Output the [X, Y] coordinate of the center of the cell containing the given text.  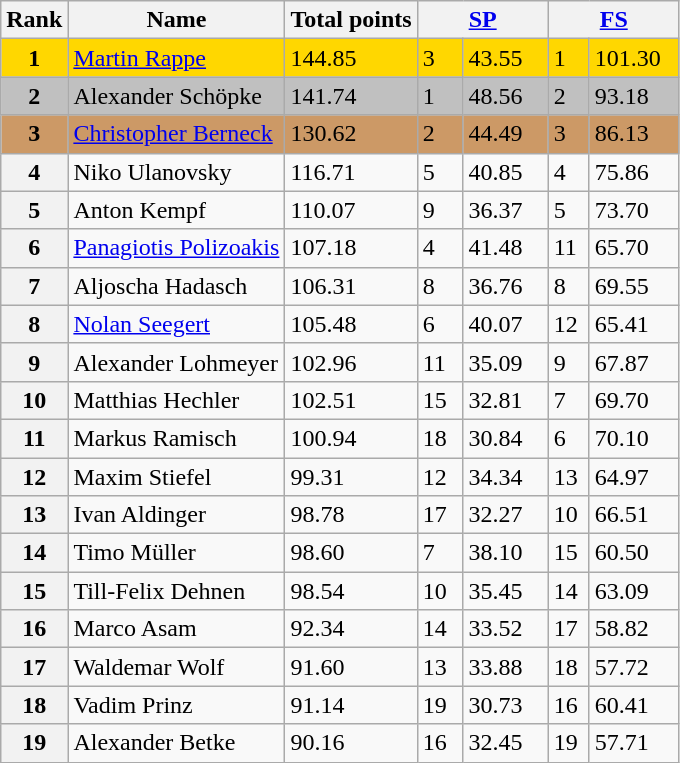
Vadim Prinz [176, 705]
57.71 [634, 743]
69.70 [634, 400]
Total points [351, 20]
73.70 [634, 210]
35.45 [506, 591]
Timo Müller [176, 553]
100.94 [351, 438]
102.51 [351, 400]
36.37 [506, 210]
36.76 [506, 286]
99.31 [351, 477]
Rank [34, 20]
86.13 [634, 134]
98.54 [351, 591]
67.87 [634, 362]
35.09 [506, 362]
Alexander Betke [176, 743]
116.71 [351, 172]
60.50 [634, 553]
130.62 [351, 134]
33.52 [506, 629]
Panagiotis Polizoakis [176, 248]
44.49 [506, 134]
144.85 [351, 58]
Niko Ulanovsky [176, 172]
34.34 [506, 477]
65.41 [634, 324]
40.07 [506, 324]
57.72 [634, 667]
93.18 [634, 96]
66.51 [634, 515]
69.55 [634, 286]
101.30 [634, 58]
30.84 [506, 438]
Nolan Seegert [176, 324]
Markus Ramisch [176, 438]
Aljoscha Hadasch [176, 286]
98.60 [351, 553]
75.86 [634, 172]
Martin Rappe [176, 58]
65.70 [634, 248]
Marco Asam [176, 629]
91.60 [351, 667]
63.09 [634, 591]
40.85 [506, 172]
64.97 [634, 477]
32.45 [506, 743]
90.16 [351, 743]
41.48 [506, 248]
105.48 [351, 324]
Anton Kempf [176, 210]
FS [614, 20]
102.96 [351, 362]
33.88 [506, 667]
30.73 [506, 705]
110.07 [351, 210]
Name [176, 20]
48.56 [506, 96]
Christopher Berneck [176, 134]
106.31 [351, 286]
32.81 [506, 400]
Matthias Hechler [176, 400]
38.10 [506, 553]
98.78 [351, 515]
Till-Felix Dehnen [176, 591]
Alexander Lohmeyer [176, 362]
107.18 [351, 248]
58.82 [634, 629]
70.10 [634, 438]
Waldemar Wolf [176, 667]
SP [482, 20]
91.14 [351, 705]
141.74 [351, 96]
Ivan Aldinger [176, 515]
92.34 [351, 629]
60.41 [634, 705]
Maxim Stiefel [176, 477]
43.55 [506, 58]
32.27 [506, 515]
Alexander Schöpke [176, 96]
